Provide the (x, y) coordinate of the cell's center where the given text is located.  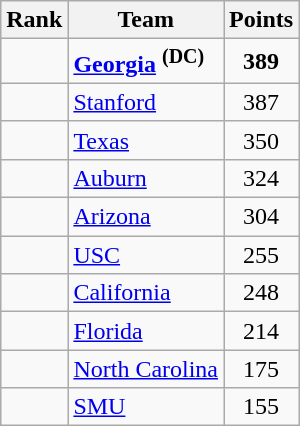
389 (262, 62)
155 (262, 407)
Florida (146, 331)
California (146, 293)
248 (262, 293)
Texas (146, 140)
Rank (34, 20)
Georgia (DC) (146, 62)
Stanford (146, 102)
SMU (146, 407)
304 (262, 217)
Arizona (146, 217)
Auburn (146, 178)
175 (262, 369)
324 (262, 178)
USC (146, 255)
350 (262, 140)
North Carolina (146, 369)
387 (262, 102)
Points (262, 20)
255 (262, 255)
Team (146, 20)
214 (262, 331)
